Determine the (X, Y) coordinate at the center of the cell enclosing the given text.  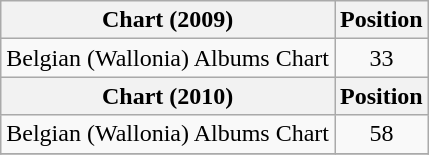
Chart (2010) (168, 96)
58 (381, 134)
33 (381, 58)
Chart (2009) (168, 20)
